Provide the (X, Y) coordinate of the cell's center where the given text is located.  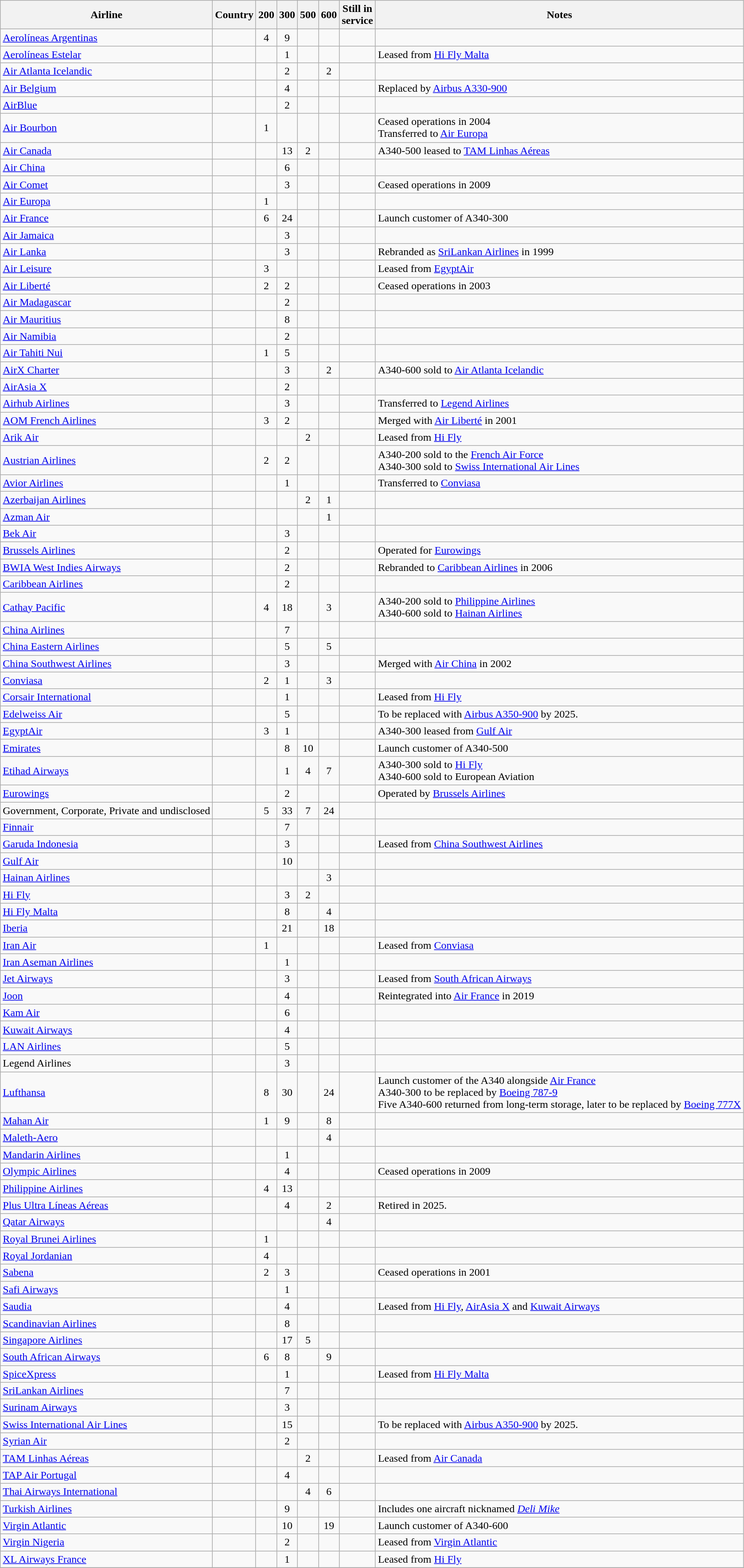
Operated for Eurowings (559, 551)
Legend Airlines (106, 1063)
Air Bourbon (106, 128)
Launch customer of A340-500 (559, 748)
Hi Fly Malta (106, 912)
Jet Airways (106, 979)
Includes one aircraft nicknamed Deli Mike (559, 1509)
21 (287, 928)
Iran Air (106, 945)
33 (287, 810)
Finnair (106, 827)
Kam Air (106, 1013)
Reintegrated into Air France in 2019 (559, 996)
Syrian Air (106, 1441)
Hainan Airlines (106, 878)
Azerbaijan Airlines (106, 500)
Plus Ultra Líneas Aéreas (106, 1205)
TAP Air Portugal (106, 1475)
Country (234, 15)
AirBlue (106, 105)
Sabena (106, 1273)
500 (308, 15)
LAN Airlines (106, 1046)
Bek Air (106, 534)
Caribbean Airlines (106, 584)
Turkish Airlines (106, 1509)
Merged with Air Liberté in 2001 (559, 420)
Qatar Airways (106, 1222)
Ceased operations in 2003 (559, 286)
Merged with Air China in 2002 (559, 664)
TAM Linhas Aéreas (106, 1458)
A340-200 sold to the French Air Force A340-300 sold to Swiss International Air Lines (559, 460)
Garuda Indonesia (106, 844)
Mandarin Airlines (106, 1155)
Ceased operations in 2004 Transferred to Air Europa (559, 128)
Conviasa (106, 680)
China Southwest Airlines (106, 664)
Airline (106, 15)
Government, Corporate, Private and undisclosed (106, 810)
Air France (106, 218)
Lufthansa (106, 1092)
Replaced by Airbus A330-900 (559, 88)
Avior Airlines (106, 483)
Safi Airways (106, 1289)
Leased from Virgin Atlantic (559, 1542)
Etihad Airways (106, 771)
Air Atlanta Icelandic (106, 71)
Retired in 2025. (559, 1205)
Arik Air (106, 437)
Iran Aseman Airlines (106, 962)
Notes (559, 15)
China Airlines (106, 630)
Azman Air (106, 517)
Iberia (106, 928)
Air Jamaica (106, 235)
Launch customer of A340-600 (559, 1525)
Leased from China Southwest Airlines (559, 844)
Still in service (358, 15)
Swiss International Air Lines (106, 1424)
BWIA West Indies Airways (106, 567)
Thai Airways International (106, 1492)
Air Europa (106, 201)
Singapore Airlines (106, 1340)
Kuwait Airways (106, 1029)
Air Comet (106, 184)
A340-300 leased from Gulf Air (559, 731)
AOM French Airlines (106, 420)
300 (287, 15)
Philippine Airlines (106, 1188)
Mahan Air (106, 1121)
Edelweiss Air (106, 714)
Surinam Airways (106, 1408)
SpiceXpress (106, 1374)
China Eastern Airlines (106, 647)
Austrian Airlines (106, 460)
EgyptAir (106, 731)
Air China (106, 167)
Launch customer of A340-300 (559, 218)
Scandinavian Airlines (106, 1323)
Leased from EgyptAir (559, 269)
AirX Charter (106, 370)
AirAsia X (106, 387)
A340-600 sold to Air Atlanta Icelandic (559, 370)
Leased from Air Canada (559, 1458)
South African Airways (106, 1357)
Transferred to Conviasa (559, 483)
Joon (106, 996)
Virgin Nigeria (106, 1542)
Emirates (106, 748)
Saudia (106, 1306)
Ceased operations in 2001 (559, 1273)
Royal Jordanian (106, 1256)
Leased from South African Airways (559, 979)
200 (266, 15)
600 (329, 15)
A340-500 leased to TAM Linhas Aéreas (559, 151)
Rebranded to Caribbean Airlines in 2006 (559, 567)
Brussels Airlines (106, 551)
15 (287, 1424)
Transferred to Legend Airlines (559, 404)
Operated by Brussels Airlines (559, 793)
Eurowings (106, 793)
XL Airways France (106, 1559)
Maleth-Aero (106, 1138)
Air Canada (106, 151)
Air Namibia (106, 336)
Rebranded as SriLankan Airlines in 1999 (559, 252)
Air Tahiti Nui (106, 353)
19 (329, 1525)
Virgin Atlantic (106, 1525)
Air Leisure (106, 269)
Royal Brunei Airlines (106, 1239)
Leased from Hi Fly, AirAsia X and Kuwait Airways (559, 1306)
Air Belgium (106, 88)
SriLankan Airlines (106, 1391)
17 (287, 1340)
Gulf Air (106, 861)
Air Lanka (106, 252)
Hi Fly (106, 895)
Aerolíneas Estelar (106, 54)
A340-200 sold to Philippine Airlines A340-600 sold to Hainan Airlines (559, 607)
Airhub Airlines (106, 404)
Air Liberté (106, 286)
30 (287, 1092)
Corsair International (106, 697)
A340-300 sold to Hi Fly A340-600 sold to European Aviation (559, 771)
Aerolíneas Argentinas (106, 38)
Air Madagascar (106, 303)
Cathay Pacific (106, 607)
Leased from Conviasa (559, 945)
Air Mauritius (106, 319)
Olympic Airlines (106, 1172)
